Output the (X, Y) coordinate of the center of the cell containing the given text.  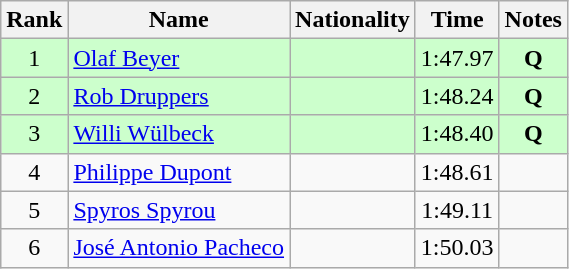
2 (34, 96)
Nationality (353, 20)
Spyros Spyrou (179, 210)
1:49.11 (457, 210)
6 (34, 248)
1:48.24 (457, 96)
Olaf Beyer (179, 58)
Philippe Dupont (179, 172)
Notes (533, 20)
1:50.03 (457, 248)
Rank (34, 20)
3 (34, 134)
Time (457, 20)
Rob Druppers (179, 96)
4 (34, 172)
José Antonio Pacheco (179, 248)
1:48.40 (457, 134)
1:48.61 (457, 172)
1:47.97 (457, 58)
Willi Wülbeck (179, 134)
1 (34, 58)
Name (179, 20)
5 (34, 210)
